Locate the cell with the specified text and output its (x, y) center coordinate. 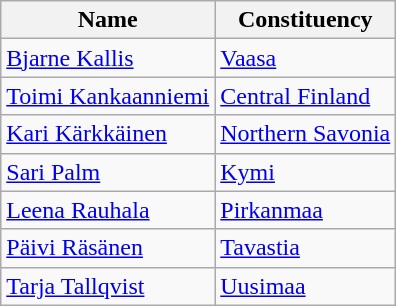
Name (108, 20)
Tarja Tallqvist (108, 286)
Tavastia (306, 248)
Northern Savonia (306, 134)
Vaasa (306, 58)
Bjarne Kallis (108, 58)
Central Finland (306, 96)
Toimi Kankaanniemi (108, 96)
Pirkanmaa (306, 210)
Leena Rauhala (108, 210)
Sari Palm (108, 172)
Kymi (306, 172)
Uusimaa (306, 286)
Päivi Räsänen (108, 248)
Constituency (306, 20)
Kari Kärkkäinen (108, 134)
